Find where the given text appears and provide that cell's center as (X, Y) coordinate. 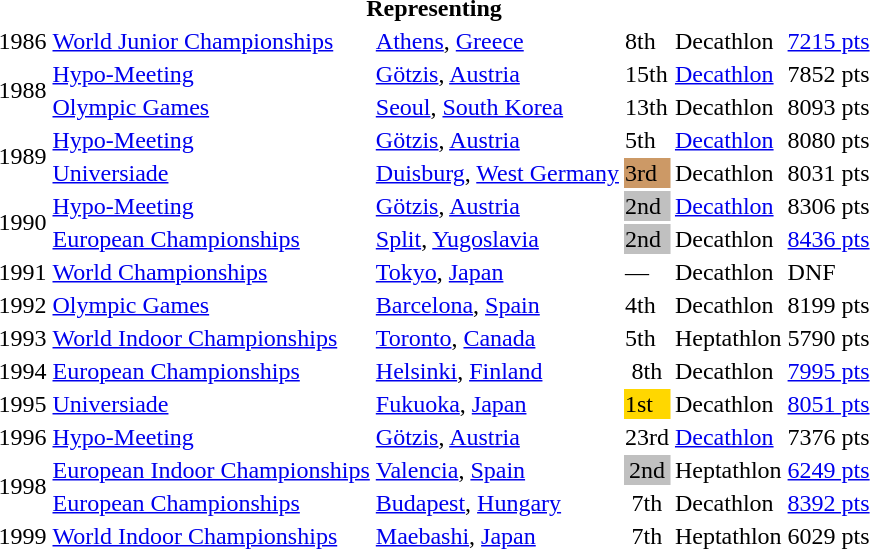
World Indoor Championships (211, 338)
Athens, Greece (497, 41)
Valencia, Spain (497, 470)
Budapest, Hungary (497, 503)
4th (646, 305)
World Junior Championships (211, 41)
World Championships (211, 272)
15th (646, 74)
Toronto, Canada (497, 338)
7th (646, 503)
3rd (646, 173)
European Indoor Championships (211, 470)
Duisburg, West Germany (497, 173)
Tokyo, Japan (497, 272)
13th (646, 107)
Barcelona, Spain (497, 305)
Fukuoka, Japan (497, 404)
— (646, 272)
1st (646, 404)
23rd (646, 437)
Seoul, South Korea (497, 107)
Helsinki, Finland (497, 371)
Split, Yugoslavia (497, 239)
